Detect which cell encompasses the target text, then output its (X, Y) center coordinate. 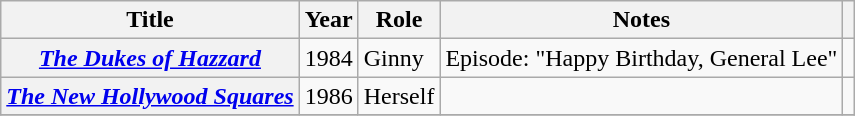
Episode: "Happy Birthday, General Lee" (642, 58)
Notes (642, 20)
Ginny (399, 58)
The New Hollywood Squares (150, 96)
1984 (328, 58)
Herself (399, 96)
The Dukes of Hazzard (150, 58)
1986 (328, 96)
Year (328, 20)
Role (399, 20)
Title (150, 20)
